Identify which cell holds the provided text, then report its (X, Y) central coordinate. 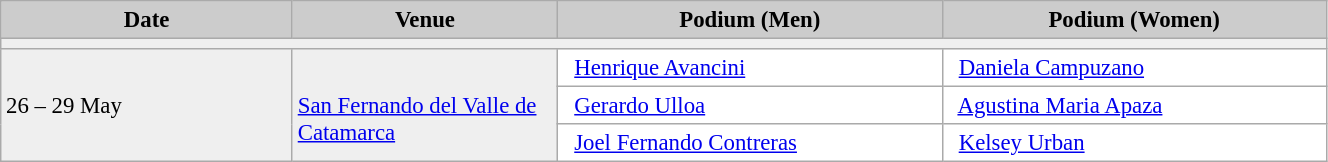
Joel Fernando Contreras (750, 143)
Podium (Women) (1134, 20)
Podium (Men) (750, 20)
Venue (424, 20)
Henrique Avancini (750, 68)
San Fernando del Valle de Catamarca (424, 106)
Gerardo Ulloa (750, 106)
26 – 29 May (147, 106)
Date (147, 20)
Daniela Campuzano (1134, 68)
Kelsey Urban (1134, 143)
Agustina Maria Apaza (1134, 106)
